Extract the (X, Y) coordinate from the center of the cell holding the provided text.  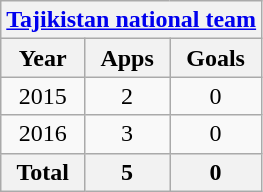
2015 (43, 96)
Tajikistan national team (132, 20)
Total (43, 172)
2016 (43, 134)
Goals (216, 58)
5 (128, 172)
2 (128, 96)
Year (43, 58)
3 (128, 134)
Apps (128, 58)
